Scan for the cell matching the given text and deliver its [X, Y] coordinate at center. 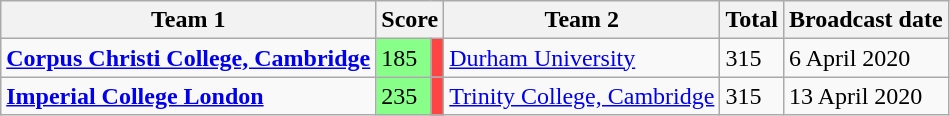
Total [752, 20]
6 April 2020 [866, 58]
13 April 2020 [866, 96]
Score [410, 20]
235 [404, 96]
185 [404, 58]
Broadcast date [866, 20]
Durham University [582, 58]
Team 1 [188, 20]
Trinity College, Cambridge [582, 96]
Corpus Christi College, Cambridge [188, 58]
Imperial College London [188, 96]
Team 2 [582, 20]
